Output the [x, y] coordinate of the center of the cell containing the given text.  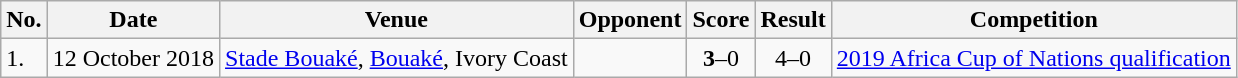
4–0 [793, 58]
Result [793, 20]
1. [24, 58]
Score [721, 20]
3–0 [721, 58]
Venue [397, 20]
12 October 2018 [133, 58]
Date [133, 20]
Stade Bouaké, Bouaké, Ivory Coast [397, 58]
Opponent [630, 20]
2019 Africa Cup of Nations qualification [1034, 58]
Competition [1034, 20]
No. [24, 20]
